Pinpoint the cell where the given text exists, returning its [X, Y] midpoint coordinate. 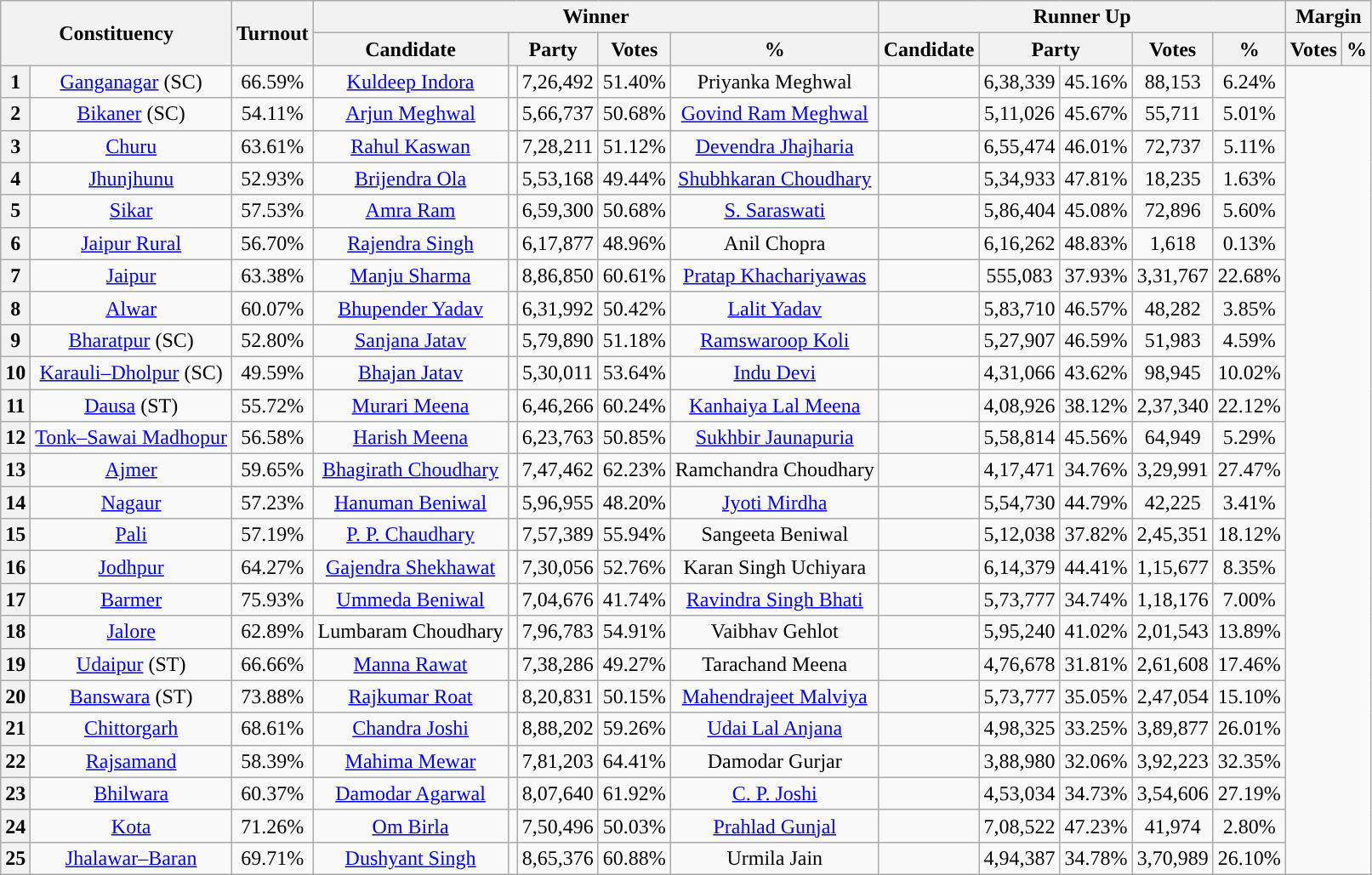
60.07% [273, 308]
Rajkumar Roat [410, 696]
21 [15, 729]
52.76% [635, 567]
71.26% [273, 826]
Rajsamand [131, 761]
Om Birla [410, 826]
Kuldeep Indora [410, 82]
19 [15, 664]
45.16% [1096, 82]
Devendra Jhajharia [774, 146]
Margin [1329, 17]
34.76% [1096, 470]
54.91% [635, 632]
Ganganagar (SC) [131, 82]
6,17,877 [558, 243]
6,31,992 [558, 308]
64,949 [1172, 438]
34.78% [1096, 858]
Banswara (ST) [131, 696]
Turnout [273, 33]
53.64% [635, 372]
24 [15, 826]
32.06% [1096, 761]
3.41% [1249, 503]
Govind Ram Meghwal [774, 114]
P. P. Chaudhary [410, 535]
7,26,492 [558, 82]
66.66% [273, 664]
Winner [595, 17]
47.81% [1096, 179]
22.12% [1249, 406]
Churu [131, 146]
5,95,240 [1019, 632]
2 [15, 114]
57.23% [273, 503]
62.89% [273, 632]
46.01% [1096, 146]
62.23% [635, 470]
5,53,168 [558, 179]
Sikar [131, 211]
Kanhaiya Lal Meena [774, 406]
88,153 [1172, 82]
Harish Meena [410, 438]
1,15,677 [1172, 567]
Lumbaram Choudhary [410, 632]
Anil Chopra [774, 243]
32.35% [1249, 761]
49.59% [273, 372]
72,737 [1172, 146]
60.88% [635, 858]
Hanuman Beniwal [410, 503]
Tarachand Meena [774, 664]
Chandra Joshi [410, 729]
2,45,351 [1172, 535]
52.80% [273, 340]
7,30,056 [558, 567]
Barmer [131, 599]
2,61,608 [1172, 664]
59.65% [273, 470]
26.10% [1249, 858]
Bhagirath Choudhary [410, 470]
5.60% [1249, 211]
S. Saraswati [774, 211]
Ajmer [131, 470]
2,01,543 [1172, 632]
33.25% [1096, 729]
51,983 [1172, 340]
27.19% [1249, 793]
73.88% [273, 696]
3,29,991 [1172, 470]
Damodar Gurjar [774, 761]
0.13% [1249, 243]
50.42% [635, 308]
6,55,474 [1019, 146]
6,46,266 [558, 406]
Manna Rawat [410, 664]
Bharatpur (SC) [131, 340]
Arjun Meghwal [410, 114]
50.03% [635, 826]
7,47,462 [558, 470]
52.93% [273, 179]
Murari Meena [410, 406]
Kota [131, 826]
4,08,926 [1019, 406]
20 [15, 696]
Chittorgarh [131, 729]
12 [15, 438]
44.79% [1096, 503]
Brijendra Ola [410, 179]
43.62% [1096, 372]
7,81,203 [558, 761]
5,30,011 [558, 372]
Dushyant Singh [410, 858]
6,59,300 [558, 211]
55.94% [635, 535]
59.26% [635, 729]
41.74% [635, 599]
13 [15, 470]
63.61% [273, 146]
26.01% [1249, 729]
48.20% [635, 503]
2,47,054 [1172, 696]
68.61% [273, 729]
50.85% [635, 438]
3,92,223 [1172, 761]
5,58,814 [1019, 438]
Pratap Khachariyawas [774, 276]
49.27% [635, 664]
6.24% [1249, 82]
3,31,767 [1172, 276]
Rajendra Singh [410, 243]
45.08% [1096, 211]
Amra Ram [410, 211]
Karan Singh Uchiyara [774, 567]
7,04,676 [558, 599]
56.58% [273, 438]
22 [15, 761]
Tonk–Sawai Madhopur [131, 438]
22.68% [1249, 276]
5.11% [1249, 146]
37.93% [1096, 276]
Constituency [117, 33]
66.59% [273, 82]
8 [15, 308]
51.12% [635, 146]
Sukhbir Jaunapuria [774, 438]
45.67% [1096, 114]
3 [15, 146]
46.57% [1096, 308]
17.46% [1249, 664]
54.11% [273, 114]
Ummeda Beniwal [410, 599]
Nagaur [131, 503]
Mahendrajeet Malviya [774, 696]
6,14,379 [1019, 567]
7,50,496 [558, 826]
41,974 [1172, 826]
55,711 [1172, 114]
10 [15, 372]
7,96,783 [558, 632]
6,16,262 [1019, 243]
2,37,340 [1172, 406]
9 [15, 340]
7,38,286 [558, 664]
69.71% [273, 858]
17 [15, 599]
Dausa (ST) [131, 406]
8,86,850 [558, 276]
4,17,471 [1019, 470]
Bhajan Jatav [410, 372]
Shubhkaran Choudhary [774, 179]
5,34,933 [1019, 179]
5,27,907 [1019, 340]
45.56% [1096, 438]
8,88,202 [558, 729]
Jaipur [131, 276]
7,57,389 [558, 535]
1 [15, 82]
Jodhpur [131, 567]
1,18,176 [1172, 599]
51.40% [635, 82]
1,618 [1172, 243]
Ramchandra Choudhary [774, 470]
60.37% [273, 793]
Udaipur (ST) [131, 664]
50.15% [635, 696]
75.93% [273, 599]
15.10% [1249, 696]
Damodar Agarwal [410, 793]
Bikaner (SC) [131, 114]
46.59% [1096, 340]
11 [15, 406]
Prahlad Gunjal [774, 826]
5,66,737 [558, 114]
18 [15, 632]
10.02% [1249, 372]
5.29% [1249, 438]
7 [15, 276]
5,54,730 [1019, 503]
55.72% [273, 406]
Lalit Yadav [774, 308]
4.59% [1249, 340]
23 [15, 793]
Mahima Mewar [410, 761]
8,07,640 [558, 793]
34.73% [1096, 793]
57.19% [273, 535]
Alwar [131, 308]
3,70,989 [1172, 858]
38.12% [1096, 406]
49.44% [635, 179]
Karauli–Dholpur (SC) [131, 372]
16 [15, 567]
8.35% [1249, 567]
5,11,026 [1019, 114]
Rahul Kaswan [410, 146]
18.12% [1249, 535]
5.01% [1249, 114]
37.82% [1096, 535]
61.92% [635, 793]
4,94,387 [1019, 858]
7,08,522 [1019, 826]
Sangeeta Beniwal [774, 535]
48.83% [1096, 243]
Ravindra Singh Bhati [774, 599]
5,83,710 [1019, 308]
14 [15, 503]
4,76,678 [1019, 664]
Pali [131, 535]
42,225 [1172, 503]
2.80% [1249, 826]
57.53% [273, 211]
35.05% [1096, 696]
98,945 [1172, 372]
56.70% [273, 243]
5,12,038 [1019, 535]
6,23,763 [558, 438]
48,282 [1172, 308]
Jyoti Mirdha [774, 503]
48.96% [635, 243]
51.18% [635, 340]
63.38% [273, 276]
555,083 [1019, 276]
3,54,606 [1172, 793]
5,96,955 [558, 503]
Bhupender Yadav [410, 308]
3.85% [1249, 308]
Bhilwara [131, 793]
7.00% [1249, 599]
Sanjana Jatav [410, 340]
5,86,404 [1019, 211]
1.63% [1249, 179]
34.74% [1096, 599]
Ramswaroop Koli [774, 340]
4 [15, 179]
18,235 [1172, 179]
Runner Up [1082, 17]
44.41% [1096, 567]
64.27% [273, 567]
Jalore [131, 632]
Priyanka Meghwal [774, 82]
3,88,980 [1019, 761]
15 [15, 535]
Manju Sharma [410, 276]
Indu Devi [774, 372]
Jhunjhunu [131, 179]
41.02% [1096, 632]
6,38,339 [1019, 82]
4,98,325 [1019, 729]
5,79,890 [558, 340]
8,20,831 [558, 696]
60.24% [635, 406]
4,53,034 [1019, 793]
3,89,877 [1172, 729]
60.61% [635, 276]
72,896 [1172, 211]
47.23% [1096, 826]
13.89% [1249, 632]
5 [15, 211]
6 [15, 243]
7,28,211 [558, 146]
8,65,376 [558, 858]
58.39% [273, 761]
64.41% [635, 761]
4,31,066 [1019, 372]
Jaipur Rural [131, 243]
Urmila Jain [774, 858]
27.47% [1249, 470]
25 [15, 858]
31.81% [1096, 664]
C. P. Joshi [774, 793]
Vaibhav Gehlot [774, 632]
Jhalawar–Baran [131, 858]
Gajendra Shekhawat [410, 567]
Udai Lal Anjana [774, 729]
